Provide the (X, Y) coordinate of the cell's center where the given text is located.  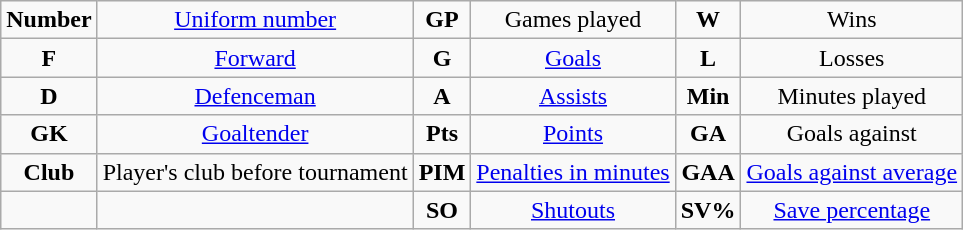
Pts (442, 134)
L (708, 58)
Goals against (852, 134)
Club (49, 172)
Goals (573, 58)
PIM (442, 172)
GP (442, 20)
A (442, 96)
Goals against average (852, 172)
Wins (852, 20)
G (442, 58)
SO (442, 210)
Losses (852, 58)
Games played (573, 20)
Shutouts (573, 210)
Points (573, 134)
GAA (708, 172)
Defenceman (255, 96)
Minutes played (852, 96)
F (49, 58)
SV% (708, 210)
GK (49, 134)
Penalties in minutes (573, 172)
W (708, 20)
Player's club before tournament (255, 172)
GA (708, 134)
D (49, 96)
Assists (573, 96)
Save percentage (852, 210)
Goaltender (255, 134)
Forward (255, 58)
Min (708, 96)
Uniform number (255, 20)
Number (49, 20)
